Capture the cell that displays the provided text and extract its [X, Y] central coordinate. 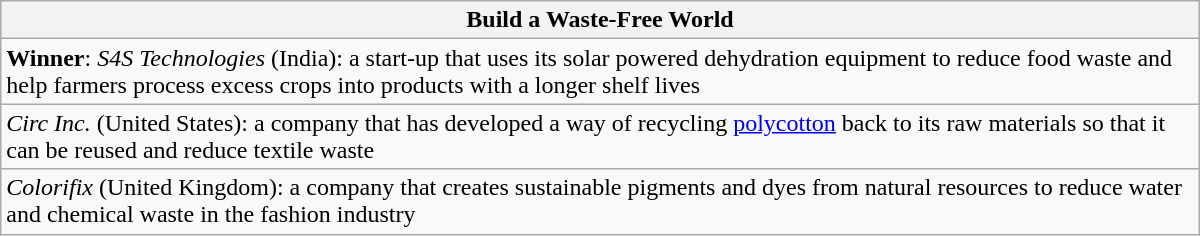
Build a Waste-Free World [600, 20]
